Find where the given text appears and provide that cell's center as [X, Y] coordinate. 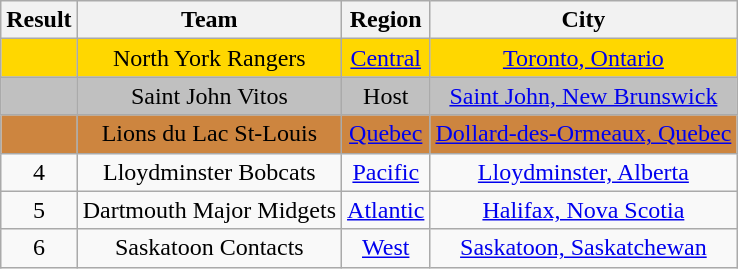
5 [39, 210]
Saskatoon Contacts [209, 248]
City [584, 20]
Saint John, New Brunswick [584, 96]
Atlantic [386, 210]
Pacific [386, 172]
Central [386, 58]
Halifax, Nova Scotia [584, 210]
4 [39, 172]
Host [386, 96]
Saint John Vitos [209, 96]
Lloydminster Bobcats [209, 172]
Saskatoon, Saskatchewan [584, 248]
Quebec [386, 134]
Dartmouth Major Midgets [209, 210]
North York Rangers [209, 58]
6 [39, 248]
Dollard-des-Ormeaux, Quebec [584, 134]
Toronto, Ontario [584, 58]
Region [386, 20]
Result [39, 20]
Lloydminster, Alberta [584, 172]
Team [209, 20]
Lions du Lac St-Louis [209, 134]
West [386, 248]
